From the cell containing the given text, extract its center point as [x, y] coordinate. 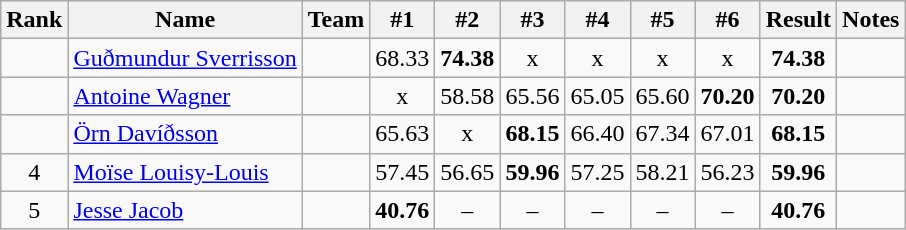
Moïse Louisy-Louis [185, 172]
#6 [728, 20]
67.01 [728, 134]
4 [34, 172]
#4 [598, 20]
Name [185, 20]
67.34 [662, 134]
Jesse Jacob [185, 210]
Notes [871, 20]
#2 [468, 20]
#1 [402, 20]
Antoine Wagner [185, 96]
65.60 [662, 96]
Team [336, 20]
Rank [34, 20]
58.21 [662, 172]
57.25 [598, 172]
57.45 [402, 172]
#5 [662, 20]
Result [798, 20]
56.23 [728, 172]
65.05 [598, 96]
Örn Davíðsson [185, 134]
65.56 [532, 96]
5 [34, 210]
66.40 [598, 134]
68.33 [402, 58]
56.65 [468, 172]
65.63 [402, 134]
Guðmundur Sverrisson [185, 58]
58.58 [468, 96]
#3 [532, 20]
